From the cell containing the given text, extract its center point as [X, Y] coordinate. 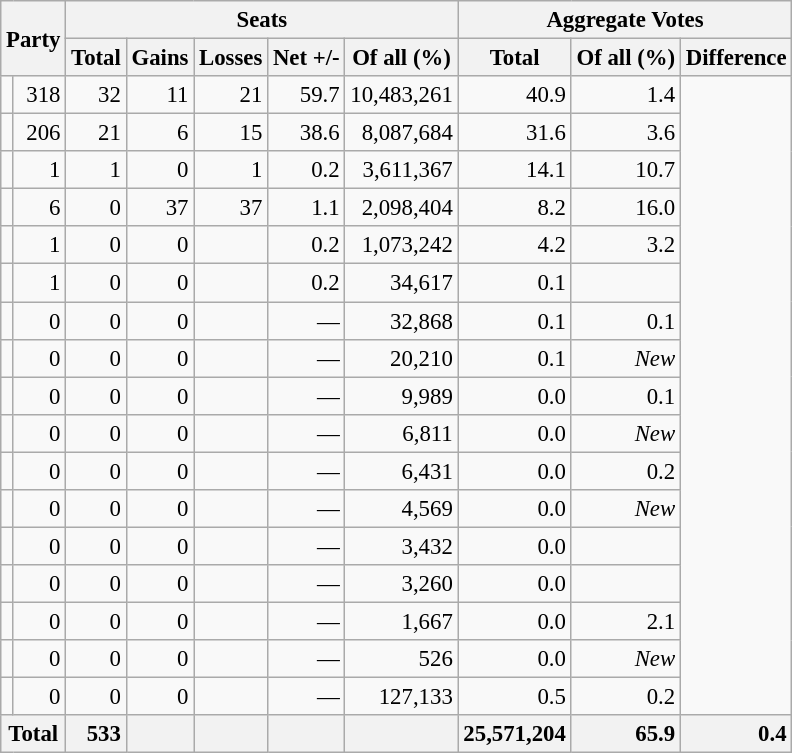
31.6 [514, 133]
16.0 [626, 208]
38.6 [306, 133]
1.4 [626, 95]
206 [40, 133]
3.6 [626, 133]
3,611,367 [402, 170]
2,098,404 [402, 208]
4,569 [402, 509]
3,260 [402, 584]
0.4 [736, 734]
Difference [736, 58]
14.1 [514, 170]
10.7 [626, 170]
15 [231, 133]
318 [40, 95]
Net +/- [306, 58]
6,431 [402, 471]
1,073,242 [402, 245]
32,868 [402, 321]
Seats [262, 20]
533 [96, 734]
6,811 [402, 433]
32 [96, 95]
8,087,684 [402, 133]
59.7 [306, 95]
0.5 [514, 697]
10,483,261 [402, 95]
3,432 [402, 546]
8.2 [514, 208]
3.2 [626, 245]
Party [34, 38]
20,210 [402, 358]
1,667 [402, 621]
526 [402, 659]
11 [160, 95]
Gains [160, 58]
4.2 [514, 245]
2.1 [626, 621]
127,133 [402, 697]
9,989 [402, 396]
40.9 [514, 95]
Aggregate Votes [625, 20]
Losses [231, 58]
25,571,204 [514, 734]
1.1 [306, 208]
65.9 [626, 734]
34,617 [402, 283]
